From the cell containing the given text, extract its center point as [x, y] coordinate. 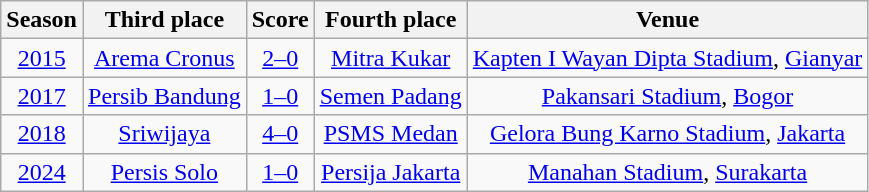
2–0 [280, 58]
Pakansari Stadium, Bogor [668, 96]
Season [42, 20]
Persib Bandung [164, 96]
2015 [42, 58]
Third place [164, 20]
Sriwijaya [164, 134]
Score [280, 20]
Semen Padang [390, 96]
PSMS Medan [390, 134]
4–0 [280, 134]
Arema Cronus [164, 58]
2018 [42, 134]
2024 [42, 172]
Persija Jakarta [390, 172]
Fourth place [390, 20]
Manahan Stadium, Surakarta [668, 172]
2017 [42, 96]
Kapten I Wayan Dipta Stadium, Gianyar [668, 58]
Persis Solo [164, 172]
Mitra Kukar [390, 58]
Venue [668, 20]
Gelora Bung Karno Stadium, Jakarta [668, 134]
